Search for the cell housing the specified text and yield its (x, y) center coordinate. 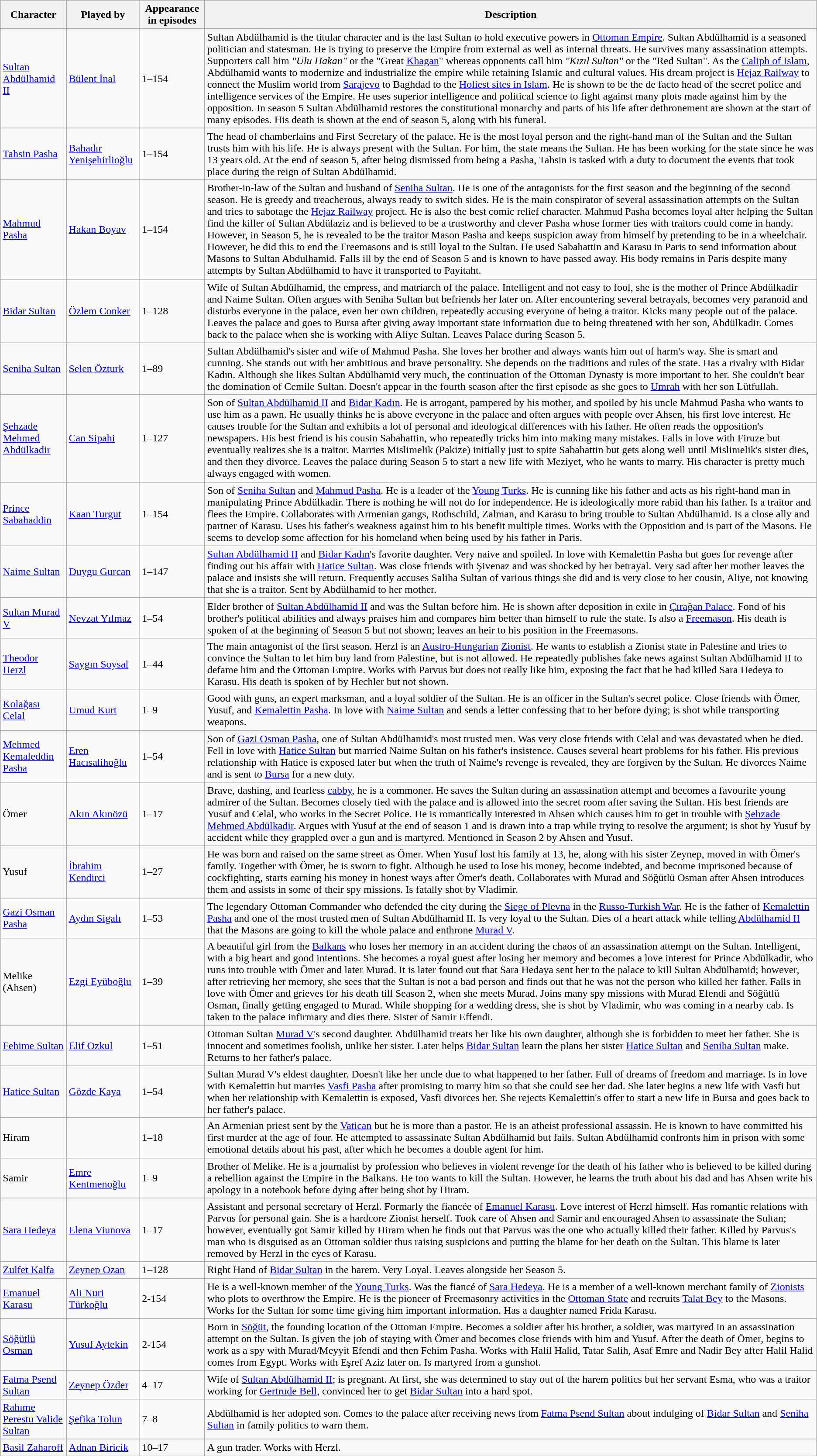
1–53 (172, 918)
Söğütlü Osman (33, 1345)
Description (511, 15)
Hatice Sultan (33, 1091)
Sara Hedeya (33, 1230)
Duygu Gurcan (103, 572)
Kaan Turgut (103, 514)
Nevzat Yılmaz (103, 618)
Gazi Osman Pasha (33, 918)
Played by (103, 15)
1–127 (172, 438)
Seniha Sultan (33, 368)
A gun trader. Works with Herzl. (511, 1447)
İbrahim Kendirci (103, 872)
Bahadır Yenişehirlioğlu (103, 154)
Samir (33, 1178)
Mehmed Kemaleddin Pasha (33, 756)
Ezgi Eyüboğlu (103, 982)
Mahmud Pasha (33, 230)
1–39 (172, 982)
Zeynep Özder (103, 1385)
Fehime Sultan (33, 1046)
Right Hand of Bidar Sultan in the harem. Very Loyal. Leaves alongside her Season 5. (511, 1270)
Character (33, 15)
10–17 (172, 1447)
Basil Zaharoff (33, 1447)
Prince Sabahaddin (33, 514)
Sultan Abdülhamid II (33, 79)
Kolağası Celal (33, 710)
Yusuf (33, 872)
1–18 (172, 1138)
1–51 (172, 1046)
Gözde Kaya (103, 1091)
Selen Özturk (103, 368)
4–17 (172, 1385)
Bidar Sultan (33, 311)
Melike (Ahsen) (33, 982)
Emanuel Karasu (33, 1298)
Yusuf Aytekin (103, 1345)
Elena Viunova (103, 1230)
1–147 (172, 572)
Özlem Conker (103, 311)
Aydın Sigalı (103, 918)
Ali Nuri Türkoğlu (103, 1298)
Ömer (33, 814)
1–27 (172, 872)
Can Sipahi (103, 438)
Sultan Murad V (33, 618)
Zeynep Ozan (103, 1270)
Naime Sultan (33, 572)
Akın Akınözü (103, 814)
Şefika Tolun (103, 1419)
Şehzade Mehmed Abdülkadir (33, 438)
7–8 (172, 1419)
Rahıme Perestu Valide Sultan (33, 1419)
Tahsin Pasha (33, 154)
1–89 (172, 368)
Appearance in episodes (172, 15)
1–44 (172, 664)
Theodor Herzl (33, 664)
Elif Ozkul (103, 1046)
Fatma Psend Sultan (33, 1385)
Eren Hacısalihoğlu (103, 756)
Hiram (33, 1138)
Umud Kurt (103, 710)
Bülent İnal (103, 79)
Emre Kentmenoğlu (103, 1178)
Hakan Boyav (103, 230)
Zulfet Kalfa (33, 1270)
Saygın Soysal (103, 664)
Adnan Biricik (103, 1447)
